Pinpoint the cell where the given text exists, returning its (x, y) midpoint coordinate. 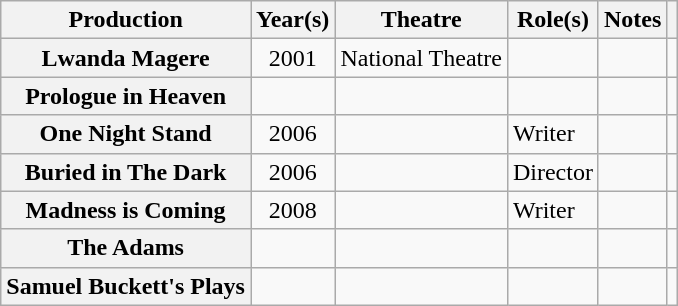
Prologue in Heaven (126, 96)
Notes (632, 20)
Production (126, 20)
Role(s) (552, 20)
Buried in The Dark (126, 172)
2001 (292, 58)
One Night Stand (126, 134)
Year(s) (292, 20)
Theatre (422, 20)
Samuel Buckett's Plays (126, 286)
Director (552, 172)
National Theatre (422, 58)
Lwanda Magere (126, 58)
2008 (292, 210)
The Adams (126, 248)
Madness is Coming (126, 210)
